Capture the cell that displays the provided text and extract its [x, y] central coordinate. 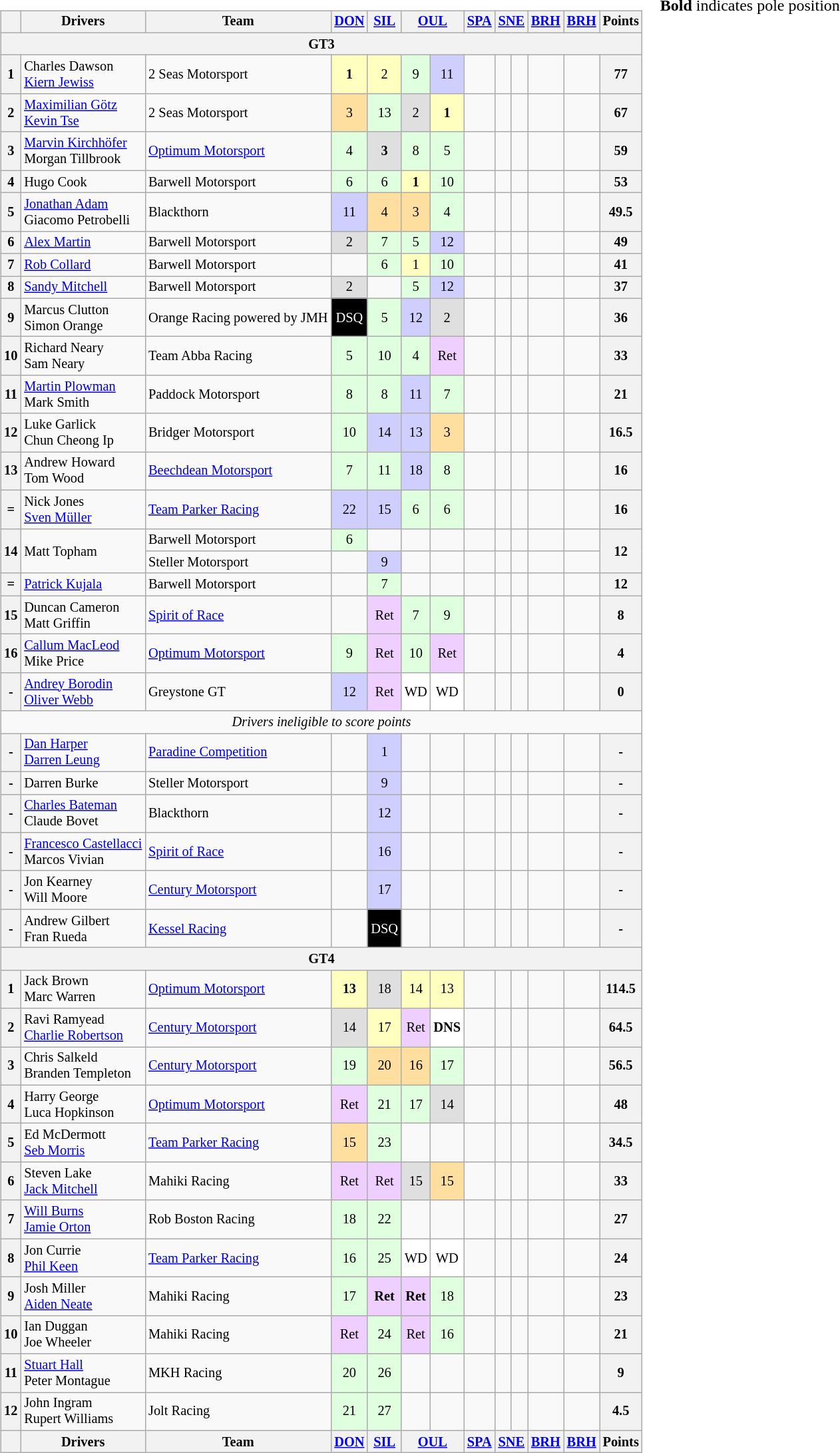
Martin Plowman Mark Smith [83, 395]
Andrey Borodin Oliver Webb [83, 692]
Rob Collard [83, 265]
Marvin Kirchhöfer Morgan Tillbrook [83, 151]
Andrew Howard Tom Wood [83, 471]
48 [621, 1104]
25 [384, 1258]
36 [621, 317]
MKH Racing [238, 1373]
77 [621, 75]
56.5 [621, 1066]
Will Burns Jamie Orton [83, 1219]
26 [384, 1373]
Steven Lake Jack Mitchell [83, 1181]
GT4 [321, 959]
Stuart Hall Peter Montague [83, 1373]
Dan Harper Darren Leung [83, 753]
Orange Racing powered by JMH [238, 317]
41 [621, 265]
67 [621, 113]
Harry George Luca Hopkinson [83, 1104]
Charles Dawson Kiern Jewiss [83, 75]
Paddock Motorsport [238, 395]
19 [349, 1066]
Jon Currie Phil Keen [83, 1258]
Ravi Ramyead Charlie Robertson [83, 1028]
53 [621, 182]
Alex Martin [83, 242]
Francesco Castellacci Marcos Vivian [83, 852]
Andrew Gilbert Fran Rueda [83, 929]
Luke Garlick Chun Cheong Ip [83, 433]
GT3 [321, 44]
Duncan Cameron Matt Griffin [83, 615]
Rob Boston Racing [238, 1219]
0 [621, 692]
Ed McDermott Seb Morris [83, 1143]
Drivers ineligible to score points [321, 722]
Matt Topham [83, 551]
64.5 [621, 1028]
Kessel Racing [238, 929]
Charles Bateman Claude Bovet [83, 813]
Richard Neary Sam Neary [83, 356]
Maximilian Götz Kevin Tse [83, 113]
16.5 [621, 433]
Hugo Cook [83, 182]
49 [621, 242]
Team Abba Racing [238, 356]
Callum MacLeod Mike Price [83, 654]
Marcus Clutton Simon Orange [83, 317]
Beechdean Motorsport [238, 471]
Nick Jones Sven Müller [83, 509]
Patrick Kujala [83, 584]
49.5 [621, 212]
59 [621, 151]
37 [621, 288]
Sandy Mitchell [83, 288]
Darren Burke [83, 783]
Chris Salkeld Branden Templeton [83, 1066]
DNS [447, 1028]
Ian Duggan Joe Wheeler [83, 1335]
Paradine Competition [238, 753]
Jolt Racing [238, 1412]
Bridger Motorsport [238, 433]
Jack Brown Marc Warren [83, 989]
Jonathan Adam Giacomo Petrobelli [83, 212]
34.5 [621, 1143]
114.5 [621, 989]
4.5 [621, 1412]
John Ingram Rupert Williams [83, 1412]
Greystone GT [238, 692]
Jon Kearney Will Moore [83, 890]
Josh Miller Aiden Neate [83, 1297]
